Identify which cell holds the provided text, then report its [x, y] central coordinate. 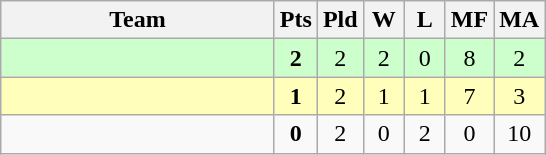
8 [469, 58]
Pts [296, 20]
Team [138, 20]
L [424, 20]
W [384, 20]
MA [520, 20]
7 [469, 96]
10 [520, 134]
3 [520, 96]
MF [469, 20]
Pld [340, 20]
